Locate the cell with the specified text and output its [X, Y] center coordinate. 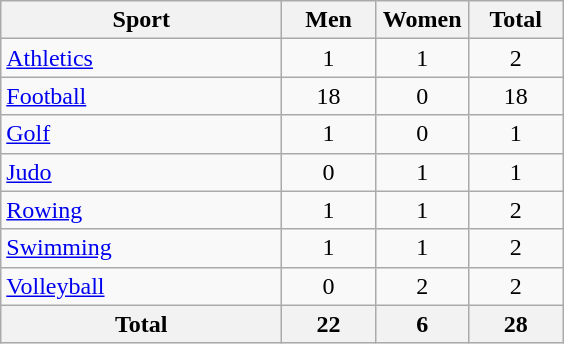
22 [329, 324]
28 [516, 324]
6 [422, 324]
Rowing [142, 210]
Sport [142, 20]
Women [422, 20]
Men [329, 20]
Athletics [142, 58]
Golf [142, 134]
Judo [142, 172]
Volleyball [142, 286]
Football [142, 96]
Swimming [142, 248]
